For the text-containing cell, return its midpoint in [X, Y] coordinate format. 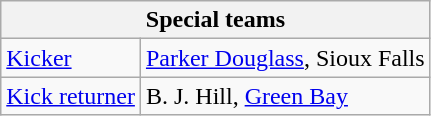
Kicker [71, 58]
Parker Douglass, Sioux Falls [285, 58]
B. J. Hill, Green Bay [285, 96]
Kick returner [71, 96]
Special teams [216, 20]
